For the text-containing cell, return its midpoint in (X, Y) coordinate format. 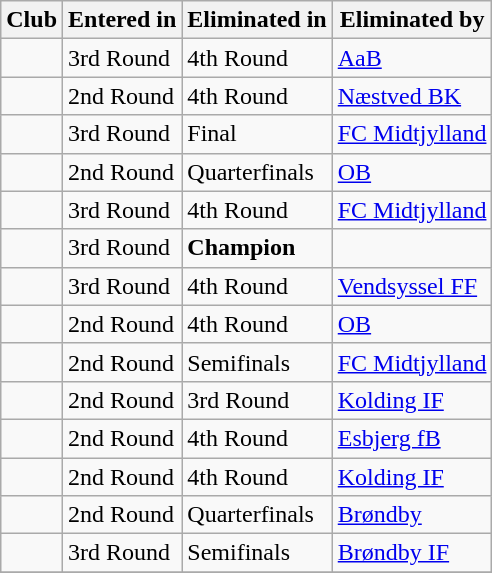
Eliminated by (412, 20)
Eliminated in (257, 20)
Brøndby (412, 515)
Entered in (122, 20)
Final (257, 134)
AaB (412, 58)
Brøndby IF (412, 553)
Champion (257, 248)
Club (32, 20)
Næstved BK (412, 96)
Esbjerg fB (412, 438)
Vendsyssel FF (412, 286)
